For the text-containing cell, return its midpoint in (X, Y) coordinate format. 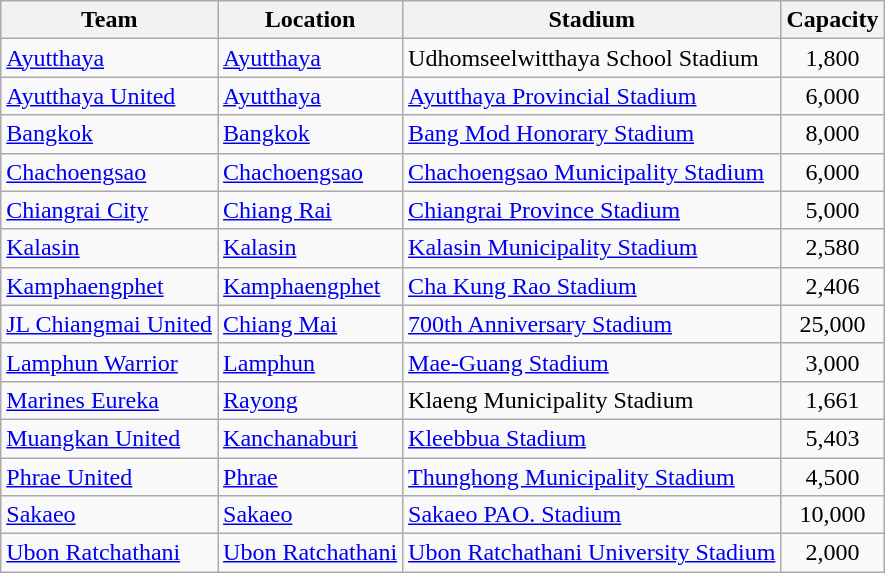
8,000 (832, 134)
Marines Eureka (110, 400)
Ayutthaya Provincial Stadium (592, 96)
Ubon Ratchathani University Stadium (592, 553)
Mae-Guang Stadium (592, 362)
Kalasin Municipality Stadium (592, 248)
Muangkan United (110, 438)
2,580 (832, 248)
Location (310, 20)
700th Anniversary Stadium (592, 324)
Bang Mod Honorary Stadium (592, 134)
Thunghong Municipality Stadium (592, 477)
Udhomseelwitthaya School Stadium (592, 58)
5,000 (832, 210)
Chachoengsao Municipality Stadium (592, 172)
Phrae United (110, 477)
2,000 (832, 553)
2,406 (832, 286)
Team (110, 20)
3,000 (832, 362)
1,661 (832, 400)
Lamphun (310, 362)
Klaeng Municipality Stadium (592, 400)
Sakaeo PAO. Stadium (592, 515)
Kleebbua Stadium (592, 438)
Lamphun Warrior (110, 362)
10,000 (832, 515)
Ayutthaya United (110, 96)
JL Chiangmai United (110, 324)
Chiang Rai (310, 210)
5,403 (832, 438)
4,500 (832, 477)
Stadium (592, 20)
25,000 (832, 324)
Capacity (832, 20)
Chiangrai Province Stadium (592, 210)
Phrae (310, 477)
1,800 (832, 58)
Cha Kung Rao Stadium (592, 286)
Kanchanaburi (310, 438)
Rayong (310, 400)
Chiangrai City (110, 210)
Chiang Mai (310, 324)
